Scan for the cell matching the given text and deliver its (x, y) coordinate at center. 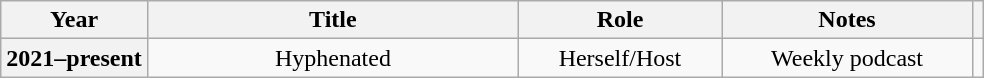
Weekly podcast (848, 58)
Hyphenated (332, 58)
Role (620, 20)
Notes (848, 20)
Title (332, 20)
Year (74, 20)
Herself/Host (620, 58)
2021–present (74, 58)
